Return [x, y] of the center of cell containing provided text 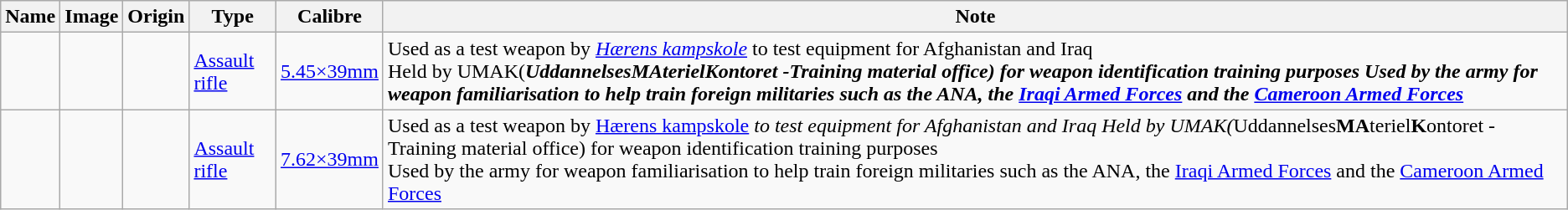
Origin [156, 17]
Note [975, 17]
Calibre [330, 17]
5.45×39mm [330, 71]
Image [92, 17]
7.62×39mm [330, 159]
Name [30, 17]
Type [233, 17]
